Locate the cell with the specified text and output its (x, y) center coordinate. 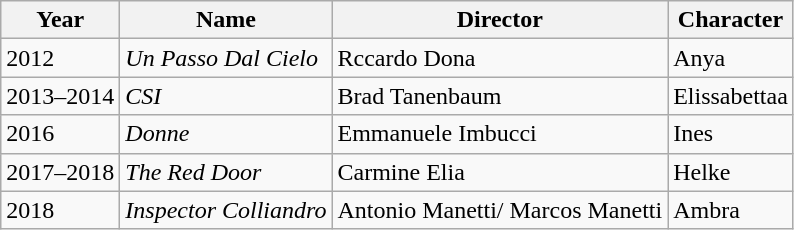
Brad Tanenbaum (500, 96)
Helke (731, 172)
Un Passo Dal Cielo (226, 58)
Name (226, 20)
CSI (226, 96)
Emmanuele Imbucci (500, 134)
Antonio Manetti/ Marcos Manetti (500, 210)
Anya (731, 58)
2016 (60, 134)
2017–2018 (60, 172)
Carmine Elia (500, 172)
Ines (731, 134)
Character (731, 20)
Year (60, 20)
Donne (226, 134)
2012 (60, 58)
2018 (60, 210)
Elissabettaa (731, 96)
Director (500, 20)
Rccardo Dona (500, 58)
2013–2014 (60, 96)
Inspector Colliandro (226, 210)
Ambra (731, 210)
The Red Door (226, 172)
